Provide the (X, Y) coordinate of the cell's center where the given text is located.  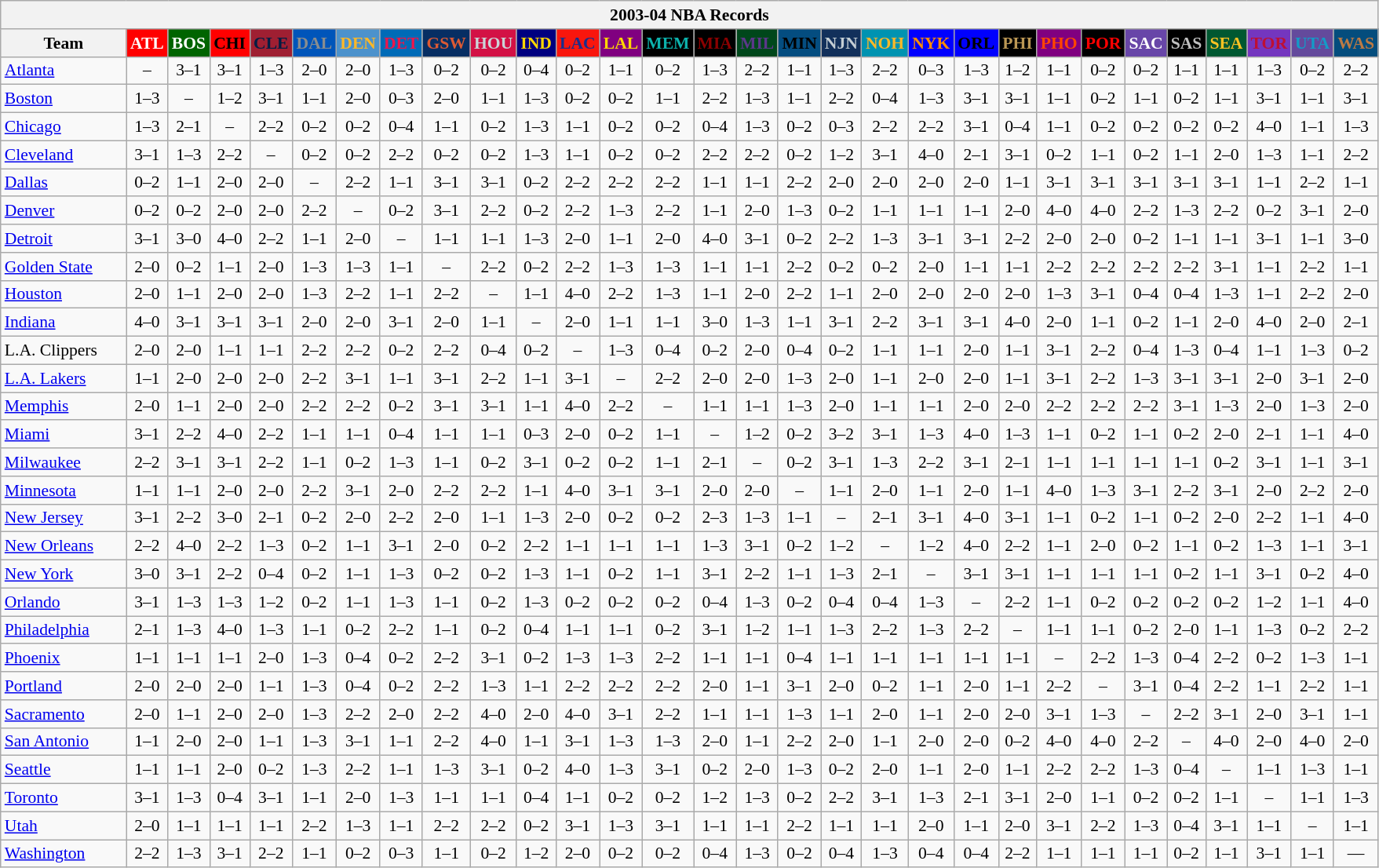
Dallas (64, 183)
Utah (64, 826)
Indiana (64, 323)
CLE (272, 43)
Minnesota (64, 491)
— (1356, 854)
NOH (885, 43)
CHI (229, 43)
Miami (64, 435)
New Orleans (64, 546)
MIA (715, 43)
NJN (841, 43)
ORL (976, 43)
DET (402, 43)
Team (64, 43)
POR (1104, 43)
Cleveland (64, 155)
NYK (931, 43)
Detroit (64, 239)
Orlando (64, 602)
Denver (64, 211)
2–3 (715, 518)
ATL (148, 43)
Phoenix (64, 658)
Houston (64, 294)
PHO (1060, 43)
Memphis (64, 407)
2003-04 NBA Records (689, 15)
L.A. Lakers (64, 378)
Chicago (64, 127)
HOU (493, 43)
PHI (1017, 43)
MEM (667, 43)
BOS (188, 43)
Atlanta (64, 71)
WAS (1356, 43)
DEN (358, 43)
IND (536, 43)
GSW (446, 43)
UTA (1312, 43)
L.A. Clippers (64, 351)
3–2 (841, 435)
Boston (64, 99)
SEA (1226, 43)
Seattle (64, 770)
TOR (1270, 43)
MIL (757, 43)
San Antonio (64, 742)
SAC (1146, 43)
Milwaukee (64, 462)
DAL (315, 43)
SAS (1187, 43)
Toronto (64, 798)
Sacramento (64, 714)
New Jersey (64, 518)
LAC (578, 43)
LAL (622, 43)
Washington (64, 854)
Philadelphia (64, 630)
New York (64, 574)
Portland (64, 686)
Golden State (64, 267)
MIN (799, 43)
